Return the (X, Y) coordinate for the center point of the cell that contains the specified text.  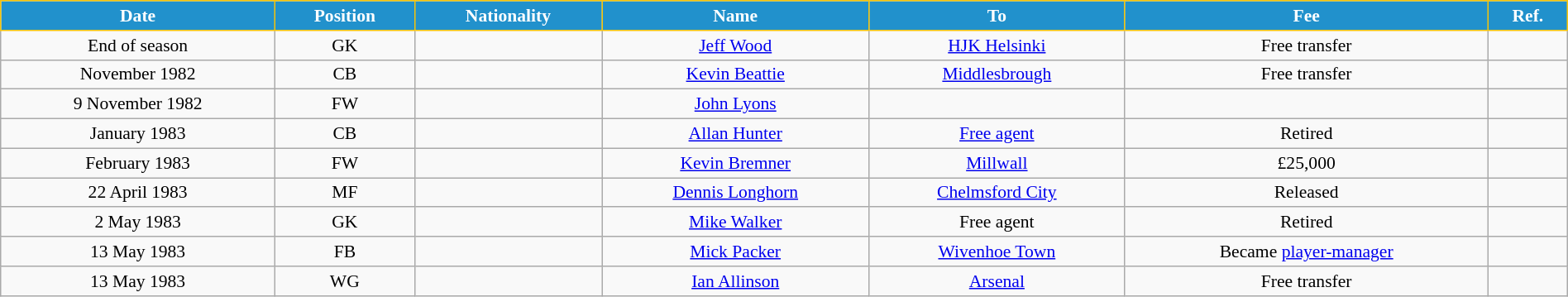
January 1983 (138, 134)
Date (138, 16)
2 May 1983 (138, 223)
John Lyons (736, 104)
FB (344, 251)
Arsenal (997, 281)
Wivenhoe Town (997, 251)
Chelmsford City (997, 193)
MF (344, 193)
9 November 1982 (138, 104)
February 1983 (138, 163)
Ref. (1528, 16)
Released (1307, 193)
Millwall (997, 163)
WG (344, 281)
Fee (1307, 16)
Mick Packer (736, 251)
Name (736, 16)
To (997, 16)
Position (344, 16)
Became player-manager (1307, 251)
November 1982 (138, 74)
Mike Walker (736, 223)
Middlesbrough (997, 74)
Kevin Bremner (736, 163)
Nationality (508, 16)
£25,000 (1307, 163)
Ian Allinson (736, 281)
HJK Helsinki (997, 46)
22 April 1983 (138, 193)
Jeff Wood (736, 46)
Allan Hunter (736, 134)
Dennis Longhorn (736, 193)
Kevin Beattie (736, 74)
End of season (138, 46)
